Scan for the cell matching the given text and deliver its (X, Y) coordinate at center. 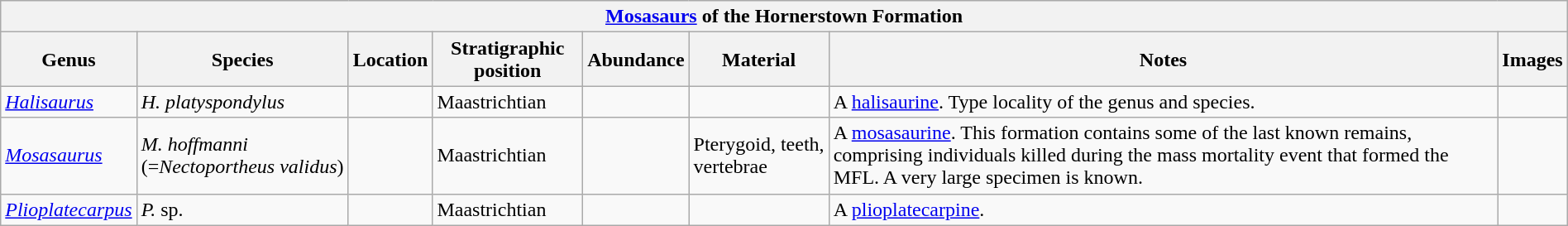
P. sp. (242, 209)
A halisaurine. Type locality of the genus and species. (1163, 102)
Stratigraphic position (508, 60)
M. hoffmanni (=Nectoportheus validus) (242, 156)
H. platyspondylus (242, 102)
Mosasaurus (69, 156)
Genus (69, 60)
Location (390, 60)
Images (1532, 60)
A plioplatecarpine. (1163, 209)
Plioplatecarpus (69, 209)
Pterygoid, teeth, vertebrae (759, 156)
Halisaurus (69, 102)
Abundance (636, 60)
Material (759, 60)
Mosasaurs of the Hornerstown Formation (784, 17)
Notes (1163, 60)
Species (242, 60)
